Scan for the cell matching the given text and deliver its [X, Y] coordinate at center. 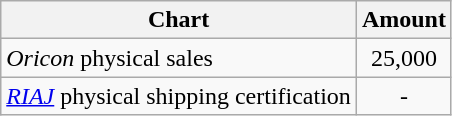
Chart [179, 20]
Oricon physical sales [179, 58]
RIAJ physical shipping certification [179, 96]
Amount [404, 20]
25,000 [404, 58]
- [404, 96]
